Return (x, y) of the center of cell containing provided text 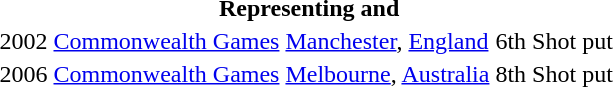
Commonwealth Games (166, 41)
6th (511, 41)
Manchester, England (388, 41)
